Identify which cell holds the provided text, then report its (x, y) central coordinate. 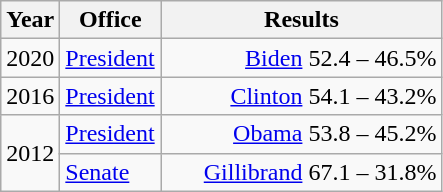
Obama 53.8 – 45.2% (302, 134)
Clinton 54.1 – 43.2% (302, 96)
Senate (110, 172)
2020 (30, 58)
Office (110, 20)
Biden 52.4 – 46.5% (302, 58)
Results (302, 20)
Gillibrand 67.1 – 31.8% (302, 172)
2012 (30, 153)
2016 (30, 96)
Year (30, 20)
